From the cell containing the given text, extract its center point as (X, Y) coordinate. 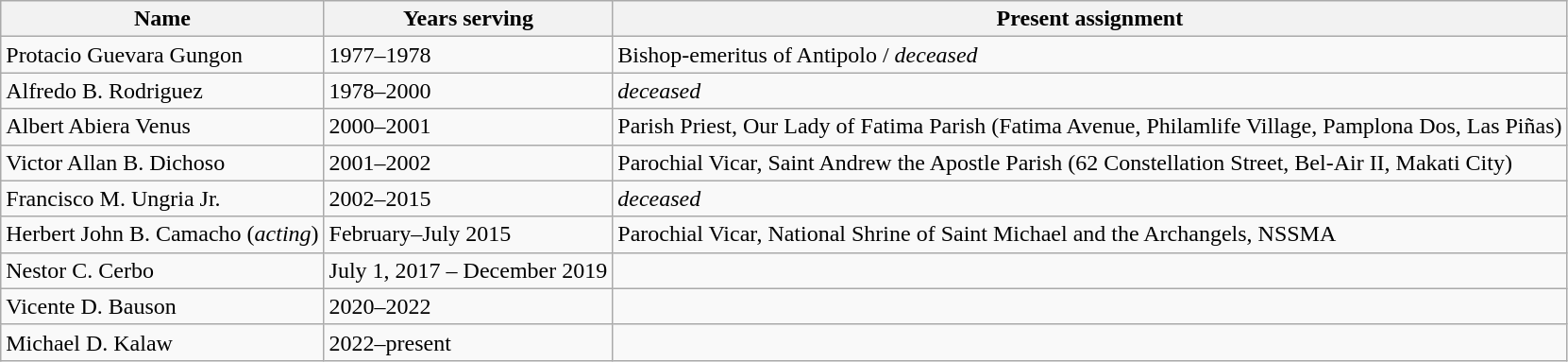
2022–present (468, 342)
1978–2000 (468, 91)
Parochial Vicar, National Shrine of Saint Michael and the Archangels, NSSMA (1089, 234)
2001–2002 (468, 163)
Nestor C. Cerbo (162, 270)
February–July 2015 (468, 234)
2002–2015 (468, 198)
Herbert John B. Camacho (acting) (162, 234)
Present assignment (1089, 19)
2020–2022 (468, 306)
2000–2001 (468, 127)
Years serving (468, 19)
1977–1978 (468, 55)
July 1, 2017 – December 2019 (468, 270)
Bishop-emeritus of Antipolo / deceased (1089, 55)
Francisco M. Ungria Jr. (162, 198)
Vicente D. Bauson (162, 306)
Albert Abiera Venus (162, 127)
Victor Allan B. Dichoso (162, 163)
Name (162, 19)
Protacio Guevara Gungon (162, 55)
Parish Priest, Our Lady of Fatima Parish (Fatima Avenue, Philamlife Village, Pamplona Dos, Las Piñas) (1089, 127)
Michael D. Kalaw (162, 342)
Alfredo B. Rodriguez (162, 91)
Parochial Vicar, Saint Andrew the Apostle Parish (62 Constellation Street, Bel-Air II, Makati City) (1089, 163)
